Detect which cell encompasses the target text, then output its (x, y) center coordinate. 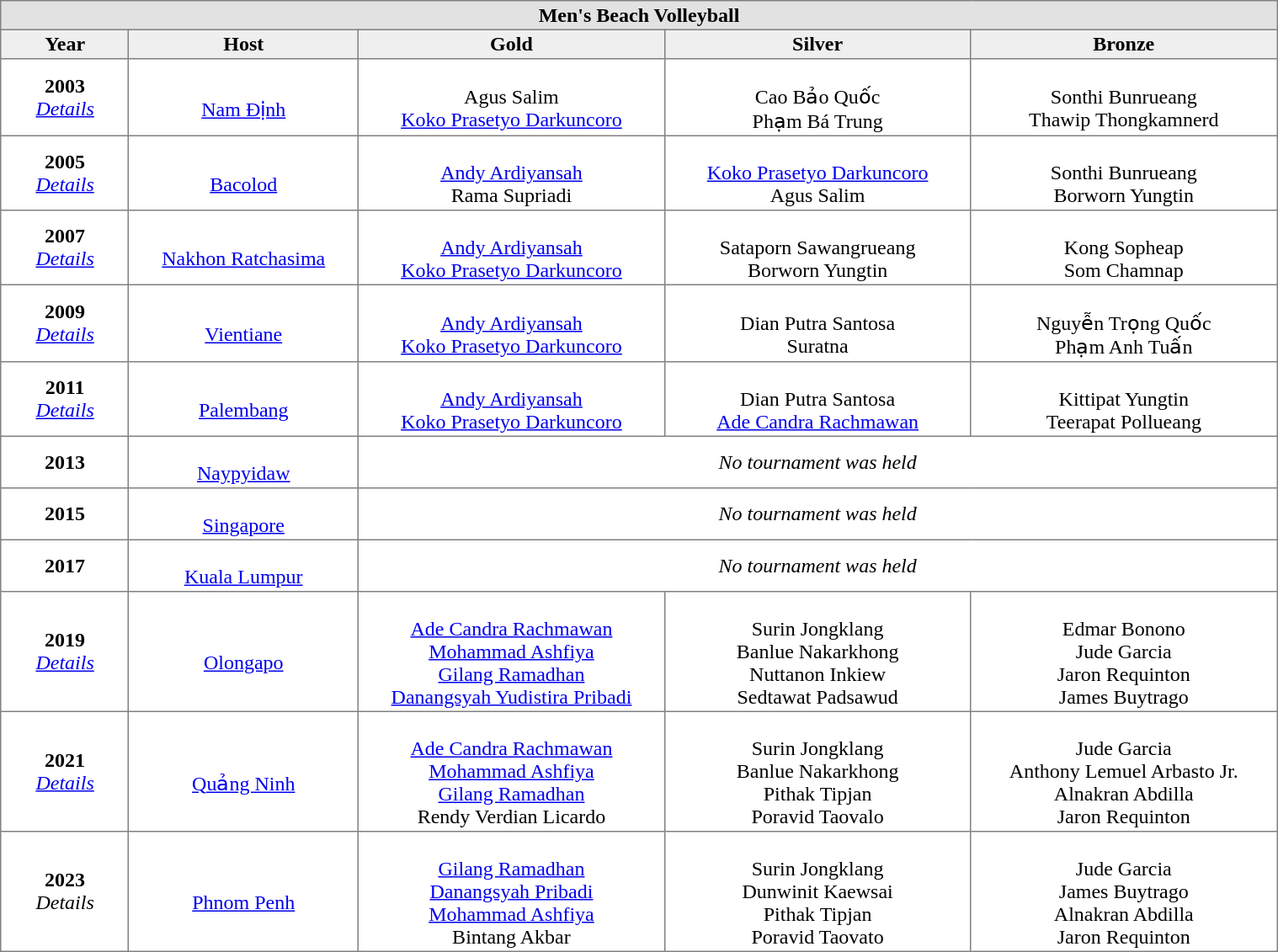
Olongapo (244, 652)
Jude GarciaAnthony Lemuel Arbasto Jr.Alnakran AbdillaJaron Requinton (1124, 771)
Sataporn SawangrueangBorworn Yungtin (817, 247)
Men's Beach Volleyball (638, 15)
Cao Bảo Quốc Phạm Bá Trung (817, 98)
2003Details (65, 98)
Vientiane (244, 323)
2007Details (65, 247)
2015 (65, 514)
Phnom Penh (244, 891)
Jude GarciaJames BuytragoAlnakran AbdillaJaron Requinton (1124, 891)
Ade Candra RachmawanMohammad AshfiyaGilang RamadhanDanangsyah Yudistira Pribadi (512, 652)
Quảng Ninh (244, 771)
Agus Salim Koko Prasetyo Darkuncoro (512, 98)
Sonthi Bunrueang Borworn Yungtin (1124, 173)
Naypyidaw (244, 462)
Gilang RamadhanDanangsyah PribadiMohammad AshfiyaBintang Akbar (512, 891)
Dian Putra SantosaSuratna (817, 323)
Year (65, 44)
Surin JongklangBanlue NakarkhongPithak TipjanPoravid Taovalo (817, 771)
Gold (512, 44)
2005Details (65, 173)
2021Details (65, 771)
Koko Prasetyo Darkuncoro Agus Salim (817, 173)
Bronze (1124, 44)
Kittipat YungtinTeerapat Pollueang (1124, 399)
Host (244, 44)
Surin JongklangBanlue NakarkhongNuttanon InkiewSedtawat Padsawud (817, 652)
Silver (817, 44)
Sonthi Bunrueang Thawip Thongkamnerd (1124, 98)
Singapore (244, 514)
Kong SopheapSom Chamnap (1124, 247)
2019Details (65, 652)
Nam Định (244, 98)
Andy Ardiyansah Rama Supriadi (512, 173)
Surin JongklangDunwinit KaewsaiPithak TipjanPoravid Taovato (817, 891)
Nakhon Ratchasima (244, 247)
2009Details (65, 323)
Ade Candra RachmawanMohammad AshfiyaGilang RamadhanRendy Verdian Licardo (512, 771)
Kuala Lumpur (244, 566)
Nguyễn Trọng QuốcPhạm Anh Tuấn (1124, 323)
Bacolod (244, 173)
Edmar BononoJude GarciaJaron RequintonJames Buytrago (1124, 652)
2013 (65, 462)
2023Details (65, 891)
Palembang (244, 399)
2017 (65, 566)
2011Details (65, 399)
Dian Putra SantosaAde Candra Rachmawan (817, 399)
